Extract the (X, Y) coordinate from the center of the cell holding the provided text.  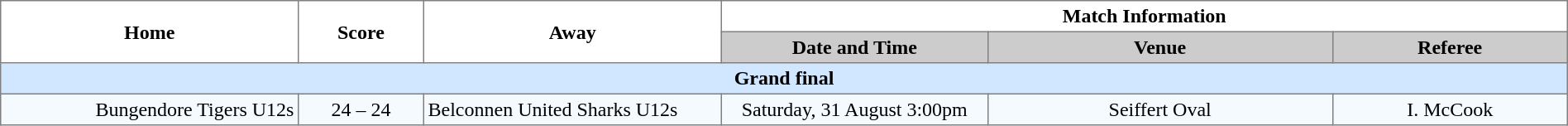
Score (361, 31)
Date and Time (854, 47)
I. McCook (1450, 109)
Home (150, 31)
Referee (1450, 47)
24 – 24 (361, 109)
Seiffert Oval (1159, 109)
Saturday, 31 August 3:00pm (854, 109)
Bungendore Tigers U12s (150, 109)
Away (572, 31)
Grand final (784, 79)
Match Information (1145, 17)
Belconnen United Sharks U12s (572, 109)
Venue (1159, 47)
